Provide the [X, Y] coordinate of the cell's center where the given text is located.  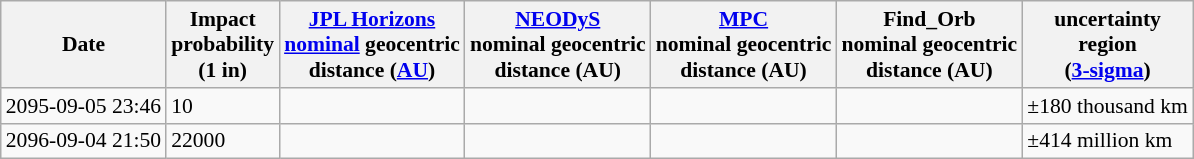
2095-09-05 23:46 [84, 106]
MPCnominal geocentricdistance (AU) [744, 44]
uncertaintyregion(3-sigma) [1108, 44]
JPL Horizonsnominal geocentricdistance (AU) [372, 44]
2096-09-04 21:50 [84, 141]
NEODySnominal geocentricdistance (AU) [558, 44]
Find_Orbnominal geocentricdistance (AU) [929, 44]
Date [84, 44]
±180 thousand km [1108, 106]
22000 [222, 141]
±414 million km [1108, 141]
10 [222, 106]
Impactprobability(1 in) [222, 44]
